Scan for the cell matching the given text and deliver its (X, Y) coordinate at center. 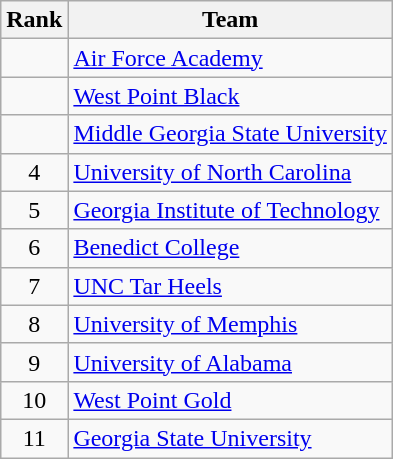
Middle Georgia State University (230, 134)
7 (34, 286)
Team (230, 20)
University of North Carolina (230, 172)
UNC Tar Heels (230, 286)
8 (34, 324)
University of Memphis (230, 324)
West Point Black (230, 96)
9 (34, 362)
6 (34, 248)
Air Force Academy (230, 58)
Georgia Institute of Technology (230, 210)
5 (34, 210)
University of Alabama (230, 362)
10 (34, 400)
Benedict College (230, 248)
4 (34, 172)
Rank (34, 20)
Georgia State University (230, 438)
West Point Gold (230, 400)
11 (34, 438)
